Output the (X, Y) coordinate of the center of the cell containing the given text.  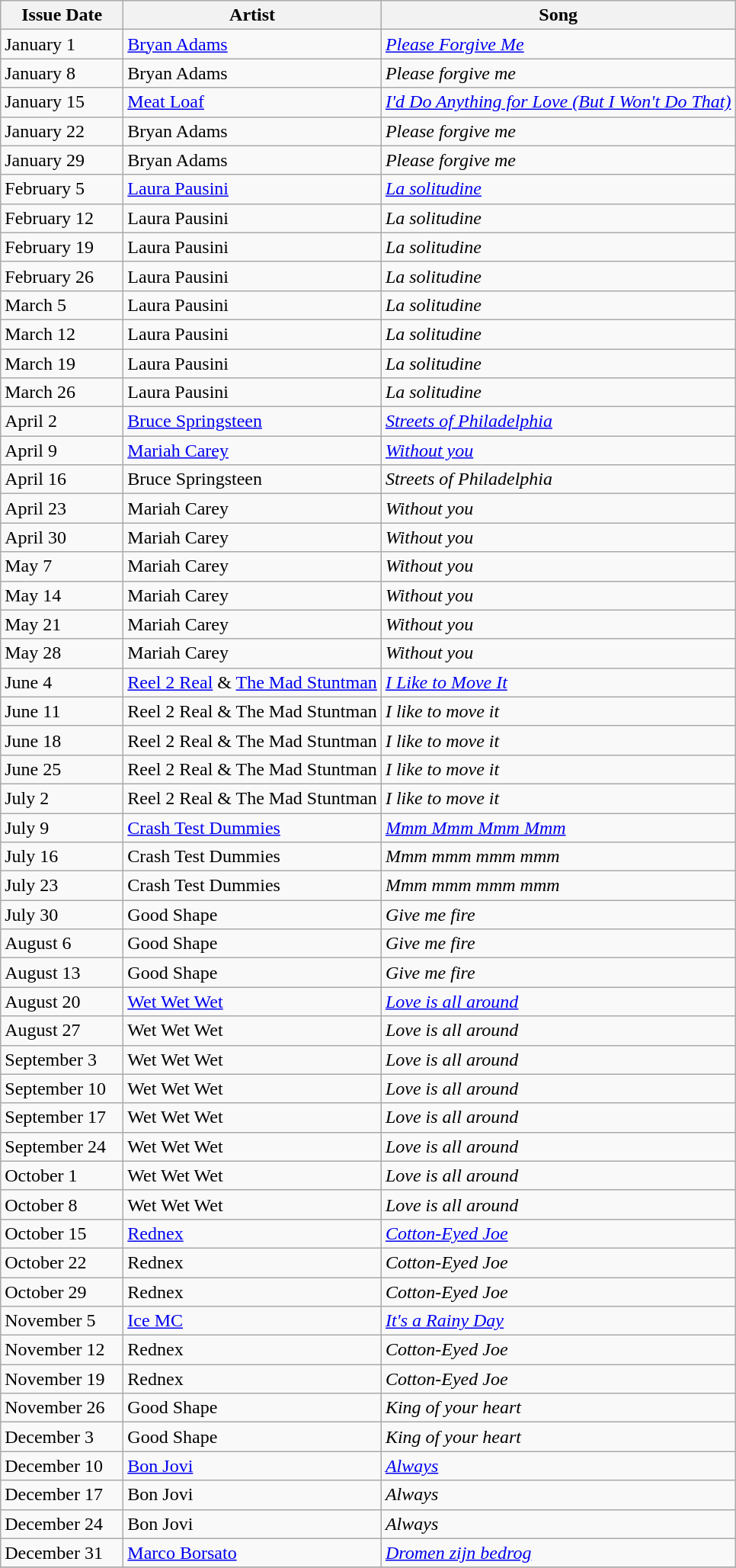
May 14 (62, 595)
April 2 (62, 422)
January 29 (62, 160)
July 16 (62, 857)
May 28 (62, 653)
June 25 (62, 769)
I'd Do Anything for Love (But I Won't Do That) (558, 102)
July 9 (62, 827)
Dromen zijn bedrog (558, 1553)
July 23 (62, 886)
I Like to Move It (558, 682)
March 26 (62, 393)
February 12 (62, 218)
April 23 (62, 508)
January 1 (62, 44)
July 2 (62, 798)
Ice MC (253, 1321)
October 1 (62, 1175)
Mmm Mmm Mmm Mmm (558, 827)
December 17 (62, 1495)
June 4 (62, 682)
March 19 (62, 364)
December 3 (62, 1437)
September 3 (62, 1060)
February 26 (62, 276)
April 16 (62, 479)
May 21 (62, 624)
Meat Loaf (253, 102)
June 11 (62, 711)
April 30 (62, 537)
March 5 (62, 305)
December 31 (62, 1553)
October 8 (62, 1204)
November 26 (62, 1408)
July 30 (62, 915)
October 22 (62, 1262)
June 18 (62, 740)
Please Forgive Me (558, 44)
Marco Borsato (253, 1553)
January 15 (62, 102)
August 13 (62, 973)
October 15 (62, 1233)
December 24 (62, 1524)
April 9 (62, 451)
August 27 (62, 1031)
November 19 (62, 1379)
September 17 (62, 1117)
August 20 (62, 1002)
October 29 (62, 1292)
Issue Date (62, 15)
February 19 (62, 247)
May 7 (62, 566)
November 12 (62, 1350)
It's a Rainy Day (558, 1321)
February 5 (62, 189)
August 6 (62, 944)
Song (558, 15)
January 8 (62, 73)
Artist (253, 15)
March 12 (62, 334)
December 10 (62, 1466)
September 10 (62, 1089)
January 22 (62, 131)
September 24 (62, 1146)
November 5 (62, 1321)
